Return [x, y] of the center of cell containing provided text 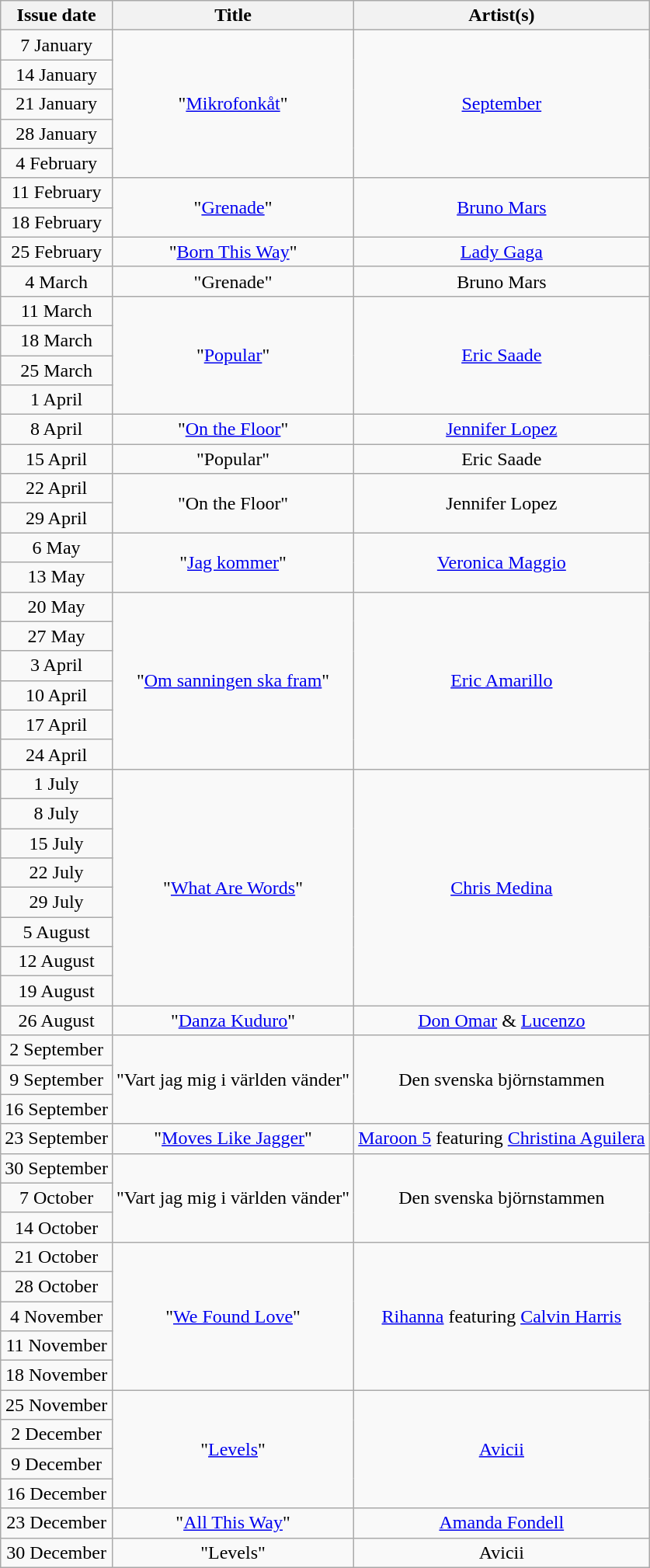
3 April [57, 666]
30 December [57, 1552]
12 August [57, 961]
Veronica Maggio [502, 562]
"Mikrofonkåt" [233, 104]
8 April [57, 429]
8 July [57, 813]
"We Found Love" [233, 1316]
19 August [57, 991]
28 January [57, 134]
25 November [57, 1405]
11 March [57, 311]
"Moves Like Jagger" [233, 1139]
16 September [57, 1109]
6 May [57, 548]
9 December [57, 1464]
7 October [57, 1198]
29 July [57, 902]
2 December [57, 1434]
Rihanna featuring Calvin Harris [502, 1316]
Eric Amarillo [502, 680]
Chris Medina [502, 887]
13 May [57, 577]
14 January [57, 75]
17 April [57, 725]
"Jag kommer" [233, 562]
14 October [57, 1227]
"What Are Words" [233, 887]
4 November [57, 1316]
22 April [57, 488]
Issue date [57, 16]
4 February [57, 163]
25 February [57, 252]
Artist(s) [502, 16]
16 December [57, 1493]
"Danza Kuduro" [233, 1020]
22 July [57, 873]
24 April [57, 754]
18 February [57, 222]
2 September [57, 1050]
18 November [57, 1375]
September [502, 104]
Maroon 5 featuring Christina Aguilera [502, 1139]
18 March [57, 340]
29 April [57, 518]
4 March [57, 281]
Lady Gaga [502, 252]
9 September [57, 1080]
26 August [57, 1020]
30 September [57, 1168]
Title [233, 16]
15 July [57, 843]
28 October [57, 1286]
27 May [57, 636]
Amanda Fondell [502, 1523]
21 October [57, 1257]
23 September [57, 1139]
11 February [57, 193]
21 January [57, 104]
"Born This Way" [233, 252]
1 April [57, 400]
15 April [57, 459]
Don Omar & Lucenzo [502, 1020]
"All This Way" [233, 1523]
1 July [57, 784]
7 January [57, 45]
11 November [57, 1346]
23 December [57, 1523]
5 August [57, 932]
"Om sanningen ska fram" [233, 680]
20 May [57, 607]
25 March [57, 370]
10 April [57, 695]
